Provide the (x, y) coordinate of the cell's center where the given text is located.  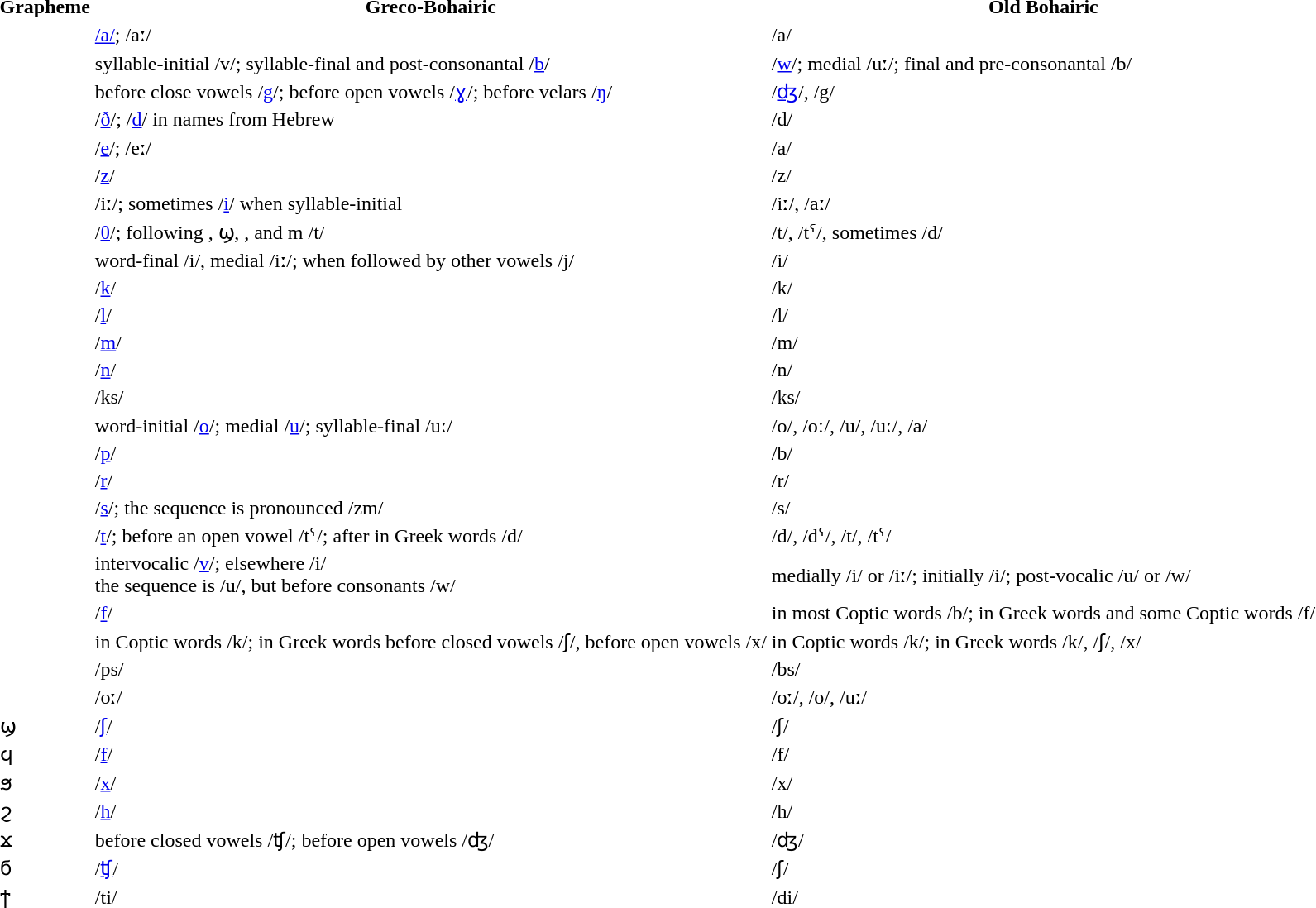
/ð/; /d/ in names from Hebrew (430, 120)
/i/ (1043, 260)
word-initial /o/; medial /u/; syllable-final /uː/ (430, 425)
in most Coptic words /b/; in Greek words and some Coptic words /f/ (1043, 613)
/b/ (1043, 453)
/w/; medial /uː/; final and pre-consonantal /b/ (1043, 63)
/d/, /dˤ/, /t/, /tˤ/ (1043, 536)
/ʤ/ (1043, 840)
before closed vowels /ʧ/; before open vowels /ʤ/ (430, 840)
syllable-initial /v/; syllable-final and post-consonantal /b/ (430, 63)
/θ/; following , ϣ, , and m /t/ (430, 232)
/s/ (1043, 508)
/oː/, /o/, /uː/ (1043, 697)
/ʤ/, /g/ (1043, 92)
/iː/, /aː/ (1043, 203)
medially /i/ or /iː/; initially /i/; post-vocalic /u/ or /w/ (1043, 574)
/t/, /tˤ/, sometimes /d/ (1043, 232)
/oː/ (430, 697)
/t/; before an open vowel /tˤ/; after in Greek words /d/ (430, 536)
/s/; the sequence is pronounced /zm/ (430, 508)
/bs/ (1043, 669)
/p/ (430, 453)
/iː/; sometimes /i/ when syllable-initial (430, 203)
in Coptic words /k/; in Greek words before closed vowels /ʃ/, before open vowels /x/ (430, 642)
/e/; /eː/ (430, 147)
/a/; /aː/ (430, 35)
/ʧ/ (430, 868)
word-final /i/, medial /iː/; when followed by other vowels /j/ (430, 260)
/d/ (1043, 120)
in Coptic words /k/; in Greek words /k/, /ʃ/, /x/ (1043, 642)
/o/, /oː/, /u/, /uː/, /a/ (1043, 425)
intervocalic /v/; elsewhere /i/the sequence is /u/, but before consonants /w/ (430, 574)
/ps/ (430, 669)
before close vowels /g/; before open vowels /ɣ/; before velars /ŋ/ (430, 92)
